From the cell containing the given text, extract its center point as [X, Y] coordinate. 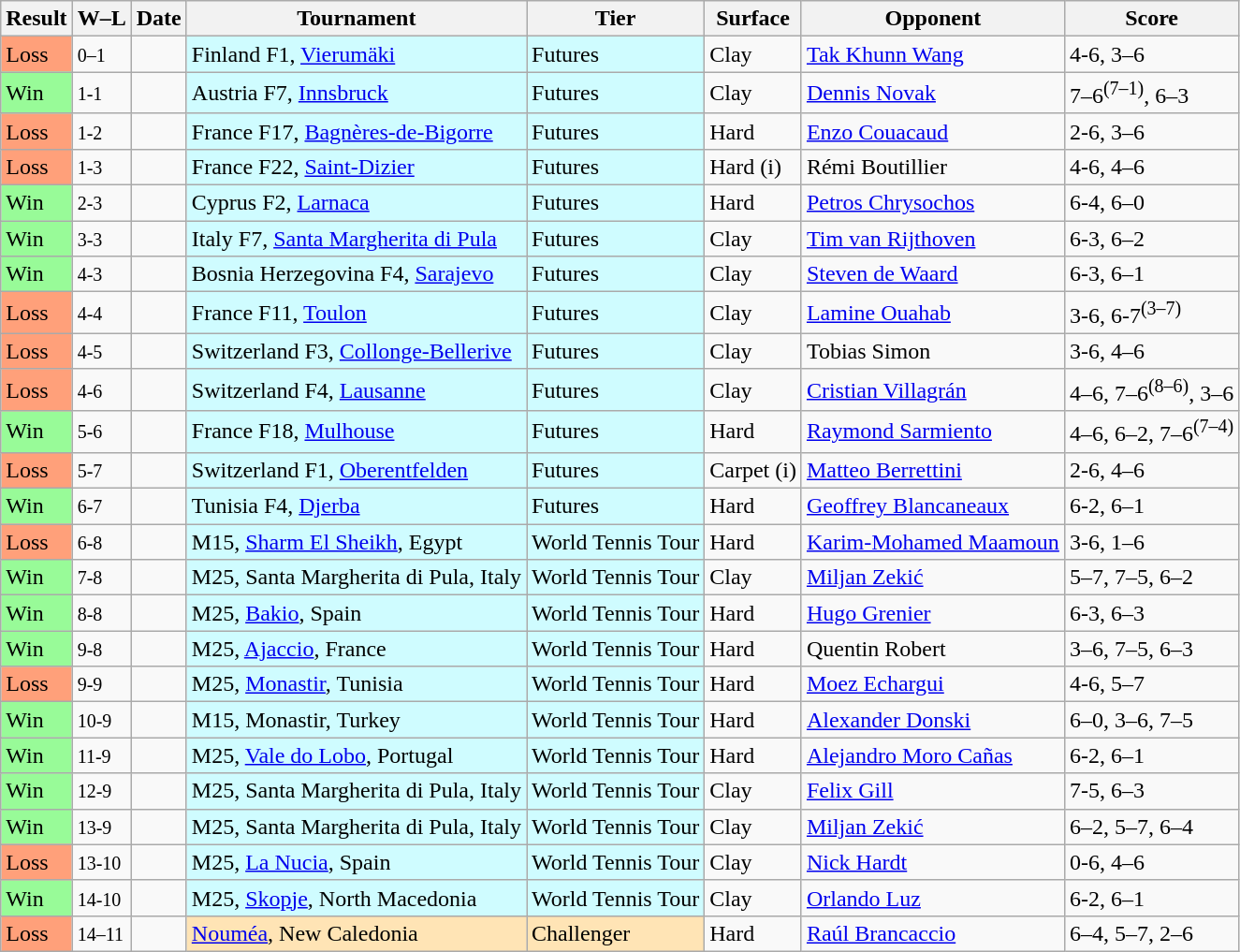
Alexander Donski [932, 720]
France F17, Bagnères-de-Bigorre [356, 131]
Karim-Mohamed Maamoun [932, 542]
10-9 [101, 720]
7-5, 6–3 [1151, 791]
4-6, 4–6 [1151, 167]
0-6, 4–6 [1151, 862]
Opponent [932, 19]
W–L [101, 19]
7-8 [101, 578]
Finland F1, Vierumäki [356, 54]
Dennis Novak [932, 94]
Cyprus F2, Larnaca [356, 203]
14–11 [101, 933]
6–4, 5–7, 2–6 [1151, 933]
Felix Gill [932, 791]
Quentin Robert [932, 649]
Orlando Luz [932, 898]
Challenger [615, 933]
France F11, Toulon [356, 313]
Enzo Couacaud [932, 131]
4-6, 3–6 [1151, 54]
5–7, 7–5, 6–2 [1151, 578]
2-6, 3–6 [1151, 131]
1-3 [101, 167]
Switzerland F4, Lausanne [356, 389]
M25, Vale do Lobo, Portugal [356, 755]
5-6 [101, 432]
Tobias Simon [932, 351]
3-6, 4–6 [1151, 351]
Score [1151, 19]
11-9 [101, 755]
6-3, 6–3 [1151, 613]
Austria F7, Innsbruck [356, 94]
Rémi Boutillier [932, 167]
Hugo Grenier [932, 613]
4-3 [101, 274]
France F18, Mulhouse [356, 432]
7–6(7–1), 6–3 [1151, 94]
Cristian Villagrán [932, 389]
3-6, 1–6 [1151, 542]
6-7 [101, 506]
4–6, 6–2, 7–6(7–4) [1151, 432]
3-6, 6-7(3–7) [1151, 313]
M15, Monastir, Turkey [356, 720]
6-8 [101, 542]
M25, Skopje, North Macedonia [356, 898]
Matteo Berrettini [932, 470]
6-4, 6–0 [1151, 203]
13-10 [101, 862]
M25, Monastir, Tunisia [356, 684]
4-6, 5–7 [1151, 684]
Geoffrey Blancaneaux [932, 506]
Surface [753, 19]
Alejandro Moro Cañas [932, 755]
2-3 [101, 203]
Nouméa, New Caledonia [356, 933]
1-1 [101, 94]
3–6, 7–5, 6–3 [1151, 649]
M15, Sharm El Sheikh, Egypt [356, 542]
9-8 [101, 649]
Tournament [356, 19]
0–1 [101, 54]
Tim van Rijthoven [932, 239]
13-9 [101, 827]
4-5 [101, 351]
Tier [615, 19]
Steven de Waard [932, 274]
Moez Echargui [932, 684]
M25, Bakio, Spain [356, 613]
Lamine Ouahab [932, 313]
Bosnia Herzegovina F4, Sarajevo [356, 274]
Switzerland F1, Oberentfelden [356, 470]
14-10 [101, 898]
M25, La Nucia, Spain [356, 862]
6-3, 6–1 [1151, 274]
Nick Hardt [932, 862]
1-2 [101, 131]
6-3, 6–2 [1151, 239]
Raymond Sarmiento [932, 432]
Tak Khunn Wang [932, 54]
Petros Chrysochos [932, 203]
France F22, Saint-Dizier [356, 167]
Raúl Brancaccio [932, 933]
Carpet (i) [753, 470]
3-3 [101, 239]
6–2, 5–7, 6–4 [1151, 827]
4–6, 7–6(8–6), 3–6 [1151, 389]
Switzerland F3, Collonge-Bellerive [356, 351]
Hard (i) [753, 167]
2-6, 4–6 [1151, 470]
12-9 [101, 791]
Tunisia F4, Djerba [356, 506]
8-8 [101, 613]
4-4 [101, 313]
5-7 [101, 470]
Result [36, 19]
6–0, 3–6, 7–5 [1151, 720]
Italy F7, Santa Margherita di Pula [356, 239]
Date [159, 19]
9-9 [101, 684]
4-6 [101, 389]
M25, Ajaccio, France [356, 649]
